From the cell containing the given text, extract its center point as [x, y] coordinate. 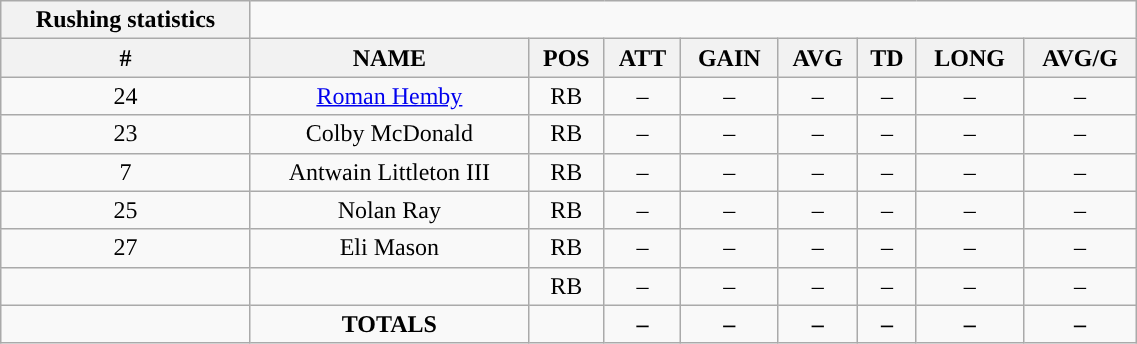
Rushing statistics [126, 20]
25 [126, 210]
# [126, 58]
NAME [389, 58]
7 [126, 172]
Roman Hemby [389, 96]
TOTALS [389, 324]
Colby McDonald [389, 134]
AVG [818, 58]
ATT [642, 58]
Nolan Ray [389, 210]
27 [126, 248]
Eli Mason [389, 248]
24 [126, 96]
TD [887, 58]
Antwain Littleton III [389, 172]
POS [566, 58]
LONG [970, 58]
GAIN [730, 58]
AVG/G [1080, 58]
23 [126, 134]
